For the text-containing cell, return its midpoint in [X, Y] coordinate format. 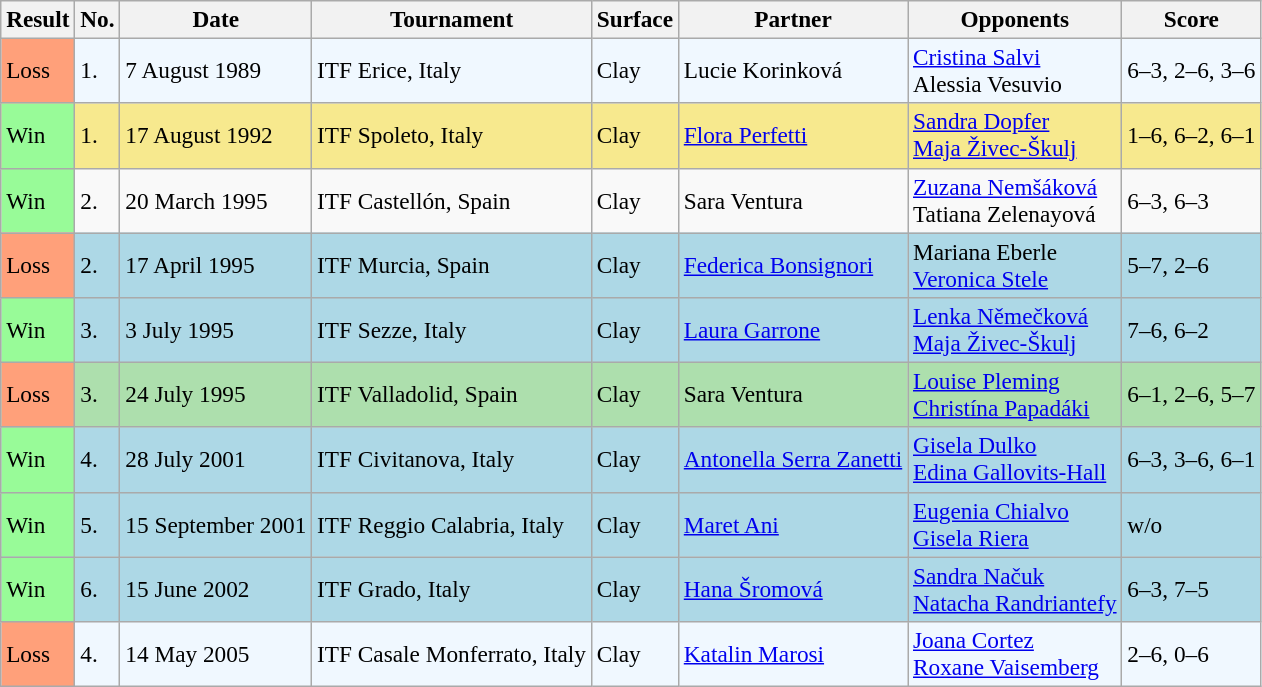
24 July 1995 [216, 394]
Federica Bonsignori [792, 264]
Date [216, 19]
Surface [634, 19]
1–6, 6–2, 6–1 [1192, 136]
ITF Murcia, Spain [452, 264]
6–3, 7–5 [1192, 588]
Lenka Němečková Maja Živec-Škulj [1015, 330]
Eugenia Chialvo Gisela Riera [1015, 524]
Flora Perfetti [792, 136]
No. [98, 19]
ITF Reggio Calabria, Italy [452, 524]
Louise Pleming Christína Papadáki [1015, 394]
Joana Cortez Roxane Vaisemberg [1015, 654]
14 May 2005 [216, 654]
Zuzana Nemšáková Tatiana Zelenayová [1015, 200]
15 September 2001 [216, 524]
5. [98, 524]
Mariana Eberle Veronica Stele [1015, 264]
Partner [792, 19]
ITF Casale Monferrato, Italy [452, 654]
w/o [1192, 524]
ITF Valladolid, Spain [452, 394]
6–3, 3–6, 6–1 [1192, 460]
ITF Erice, Italy [452, 70]
Sandra Dopfer Maja Živec-Škulj [1015, 136]
ITF Grado, Italy [452, 588]
6–3, 2–6, 3–6 [1192, 70]
7 August 1989 [216, 70]
Lucie Korinková [792, 70]
ITF Civitanova, Italy [452, 460]
20 March 1995 [216, 200]
Cristina Salvi Alessia Vesuvio [1015, 70]
Katalin Marosi [792, 654]
ITF Sezze, Italy [452, 330]
17 April 1995 [216, 264]
28 July 2001 [216, 460]
Laura Garrone [792, 330]
2–6, 0–6 [1192, 654]
17 August 1992 [216, 136]
3 July 1995 [216, 330]
Gisela Dulko Edina Gallovits-Hall [1015, 460]
ITF Spoleto, Italy [452, 136]
6–3, 6–3 [1192, 200]
Hana Šromová [792, 588]
Result [38, 19]
15 June 2002 [216, 588]
5–7, 2–6 [1192, 264]
Antonella Serra Zanetti [792, 460]
Tournament [452, 19]
6. [98, 588]
Maret Ani [792, 524]
6–1, 2–6, 5–7 [1192, 394]
ITF Castellón, Spain [452, 200]
7–6, 6–2 [1192, 330]
Opponents [1015, 19]
Sandra Načuk Natacha Randriantefy [1015, 588]
Score [1192, 19]
